Return [X, Y] of the center of cell containing provided text 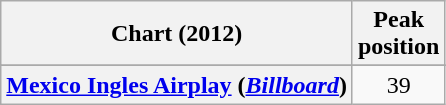
Mexico Ingles Airplay (Billboard) [177, 85]
Chart (2012) [177, 34]
39 [398, 85]
Peak position [398, 34]
